Return the (x, y) coordinate for the center point of the cell that contains the specified text.  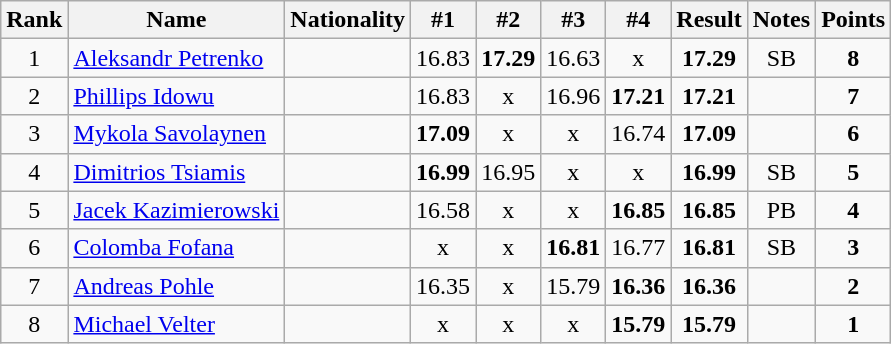
Dimitrios Tsiamis (176, 172)
16.35 (444, 286)
Nationality (348, 20)
16.95 (508, 172)
Notes (781, 20)
Aleksandr Petrenko (176, 58)
Colomba Fofana (176, 248)
Mykola Savolaynen (176, 134)
16.74 (638, 134)
Name (176, 20)
Andreas Pohle (176, 286)
16.96 (574, 96)
#3 (574, 20)
Phillips Idowu (176, 96)
16.63 (574, 58)
Rank (34, 20)
16.58 (444, 210)
16.77 (638, 248)
Jacek Kazimierowski (176, 210)
Points (854, 20)
Result (709, 20)
PB (781, 210)
Michael Velter (176, 324)
#4 (638, 20)
#1 (444, 20)
#2 (508, 20)
